Pinpoint the cell where the given text exists, returning its [x, y] midpoint coordinate. 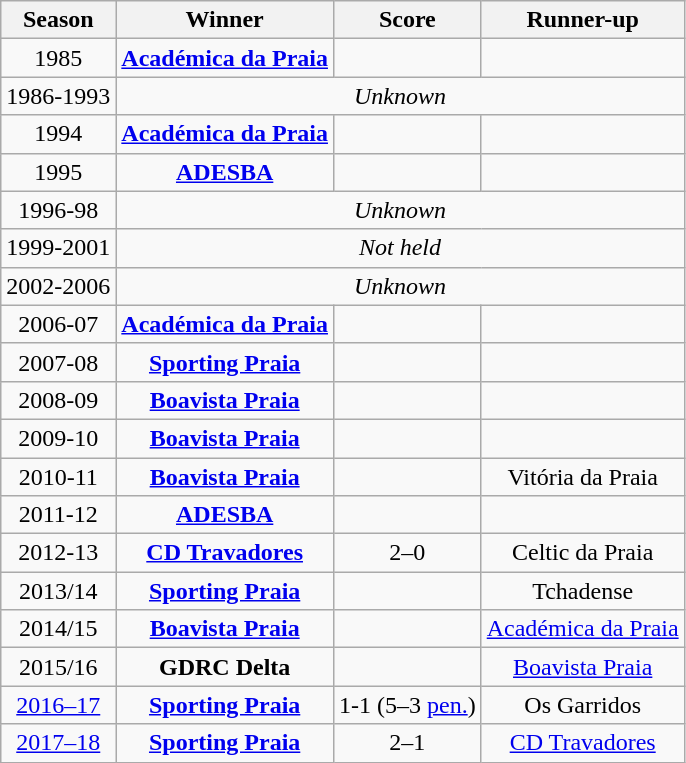
2002-2006 [58, 286]
Not held [400, 248]
2–1 [407, 743]
1996-98 [58, 210]
Tchadense [582, 591]
2008-09 [58, 400]
1995 [58, 172]
Os Garridos [582, 705]
1986-1993 [58, 96]
1-1 (5–3 pen.) [407, 705]
Vitória da Praia [582, 477]
2010-11 [58, 477]
2–0 [407, 553]
2017–18 [58, 743]
Season [58, 20]
2015/16 [58, 667]
Score [407, 20]
GDRC Delta [225, 667]
2014/15 [58, 629]
Runner-up [582, 20]
2016–17 [58, 705]
1985 [58, 58]
2009-10 [58, 438]
2012-13 [58, 553]
2011-12 [58, 515]
2013/14 [58, 591]
Winner [225, 20]
Celtic da Praia [582, 553]
2006-07 [58, 324]
1994 [58, 134]
2007-08 [58, 362]
1999-2001 [58, 248]
